Capture the cell that displays the provided text and extract its [X, Y] central coordinate. 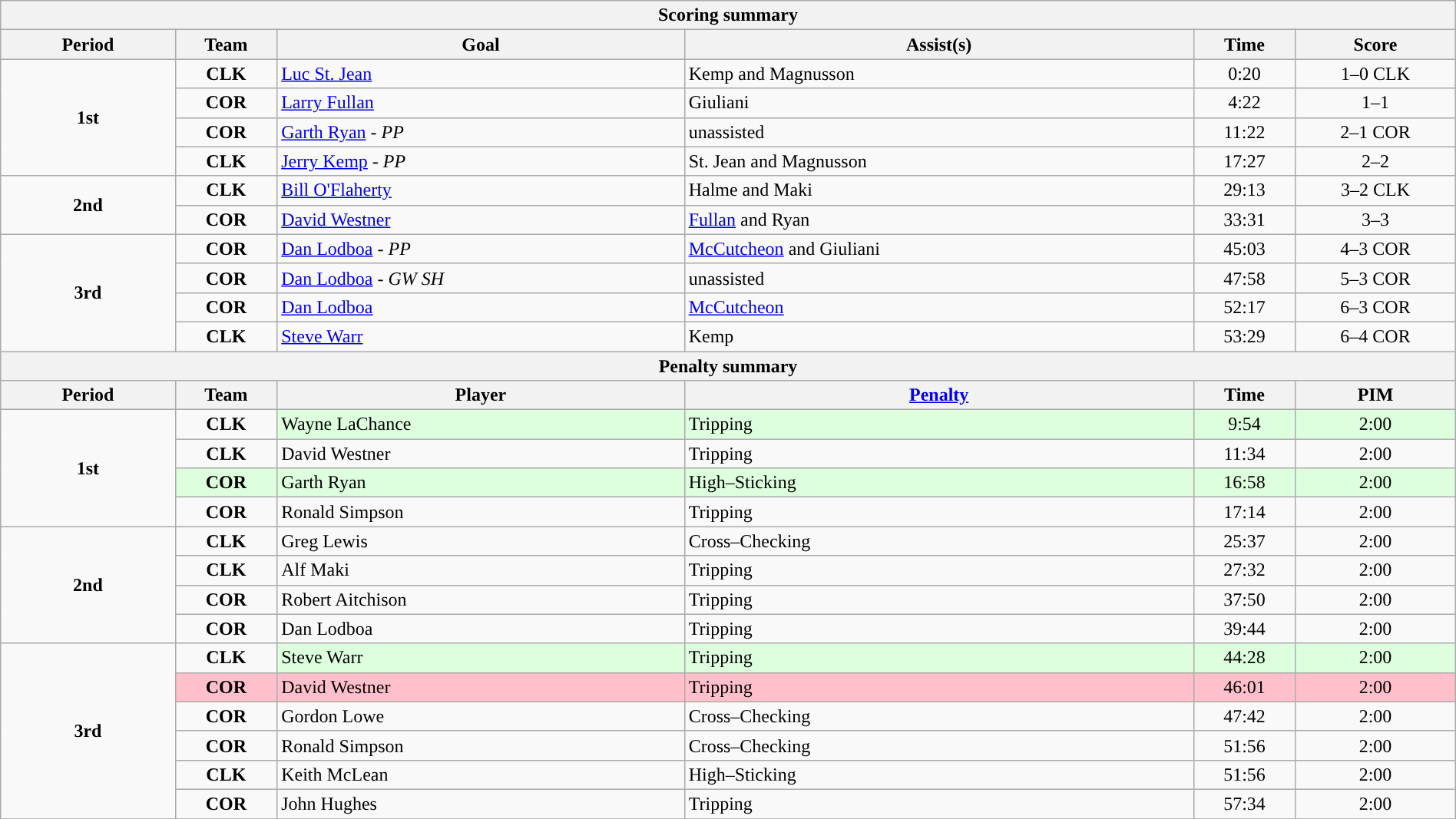
Goal [481, 45]
33:31 [1244, 220]
3–2 CLK [1375, 190]
1–1 [1375, 103]
Penalty summary [728, 366]
St. Jean and Magnusson [938, 161]
Giuliani [938, 103]
2–2 [1375, 161]
37:50 [1244, 599]
4:22 [1244, 103]
Alf Maki [481, 570]
Luc St. Jean [481, 74]
Scoring summary [728, 15]
4–3 COR [1375, 249]
McCutcheon [938, 307]
5–3 COR [1375, 278]
45:03 [1244, 249]
Larry Fullan [481, 103]
6–4 COR [1375, 336]
PIM [1375, 395]
Kemp and Magnusson [938, 74]
52:17 [1244, 307]
McCutcheon and Giuliani [938, 249]
47:42 [1244, 716]
17:27 [1244, 161]
Fullan and Ryan [938, 220]
1–0 CLK [1375, 74]
Garth Ryan [481, 483]
27:32 [1244, 570]
3–3 [1375, 220]
Bill O'Flaherty [481, 190]
53:29 [1244, 336]
Garth Ryan - PP [481, 132]
25:37 [1244, 541]
2–1 COR [1375, 132]
Halme and Maki [938, 190]
11:22 [1244, 132]
47:58 [1244, 278]
Player [481, 395]
11:34 [1244, 454]
Wayne LaChance [481, 424]
Keith McLean [481, 774]
6–3 COR [1375, 307]
17:14 [1244, 512]
Kemp [938, 336]
0:20 [1244, 74]
Gordon Lowe [481, 716]
29:13 [1244, 190]
44:28 [1244, 658]
Dan Lodboa - GW SH [481, 278]
Penalty [938, 395]
Score [1375, 45]
46:01 [1244, 687]
Assist(s) [938, 45]
16:58 [1244, 483]
Jerry Kemp - PP [481, 161]
39:44 [1244, 629]
John Hughes [481, 804]
Dan Lodboa - PP [481, 249]
9:54 [1244, 424]
Greg Lewis [481, 541]
Robert Aitchison [481, 599]
57:34 [1244, 804]
